Determine the [X, Y] coordinate at the center of the cell enclosing the given text.  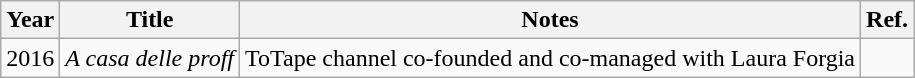
ToTape channel co-founded and co-managed with Laura Forgia [550, 58]
Title [150, 20]
A casa delle proff [150, 58]
Year [30, 20]
2016 [30, 58]
Notes [550, 20]
Ref. [888, 20]
